Determine the [X, Y] coordinate at the center of the cell enclosing the given text.  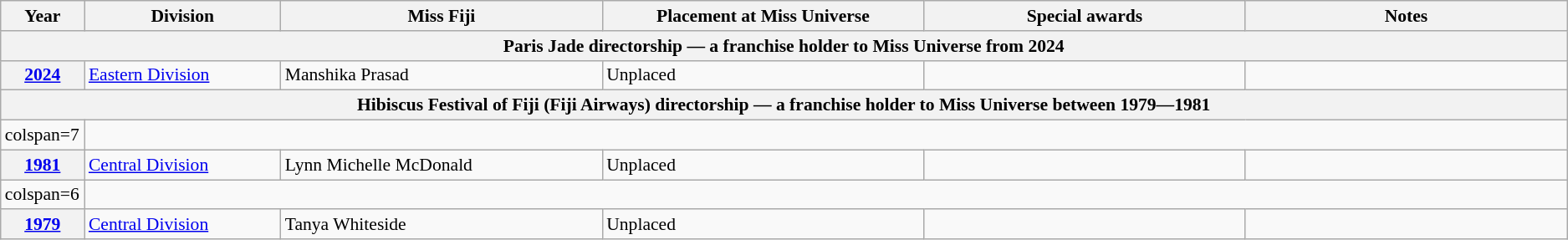
Notes [1407, 16]
Year [43, 16]
Placement at Miss Universe [763, 16]
1979 [43, 225]
Manshika Prasad [442, 75]
Tanya Whiteside [442, 225]
Miss Fiji [442, 16]
2024 [43, 75]
1981 [43, 165]
Division [182, 16]
Eastern Division [182, 75]
Paris Jade directorship — a franchise holder to Miss Universe from 2024 [784, 46]
colspan=7 [43, 135]
Hibiscus Festival of Fiji (Fiji Airways) directorship — a franchise holder to Miss Universe between 1979―1981 [784, 105]
Special awards [1085, 16]
Lynn Michelle McDonald [442, 165]
colspan=6 [43, 195]
